Extract the [X, Y] coordinate from the center of the cell holding the provided text.  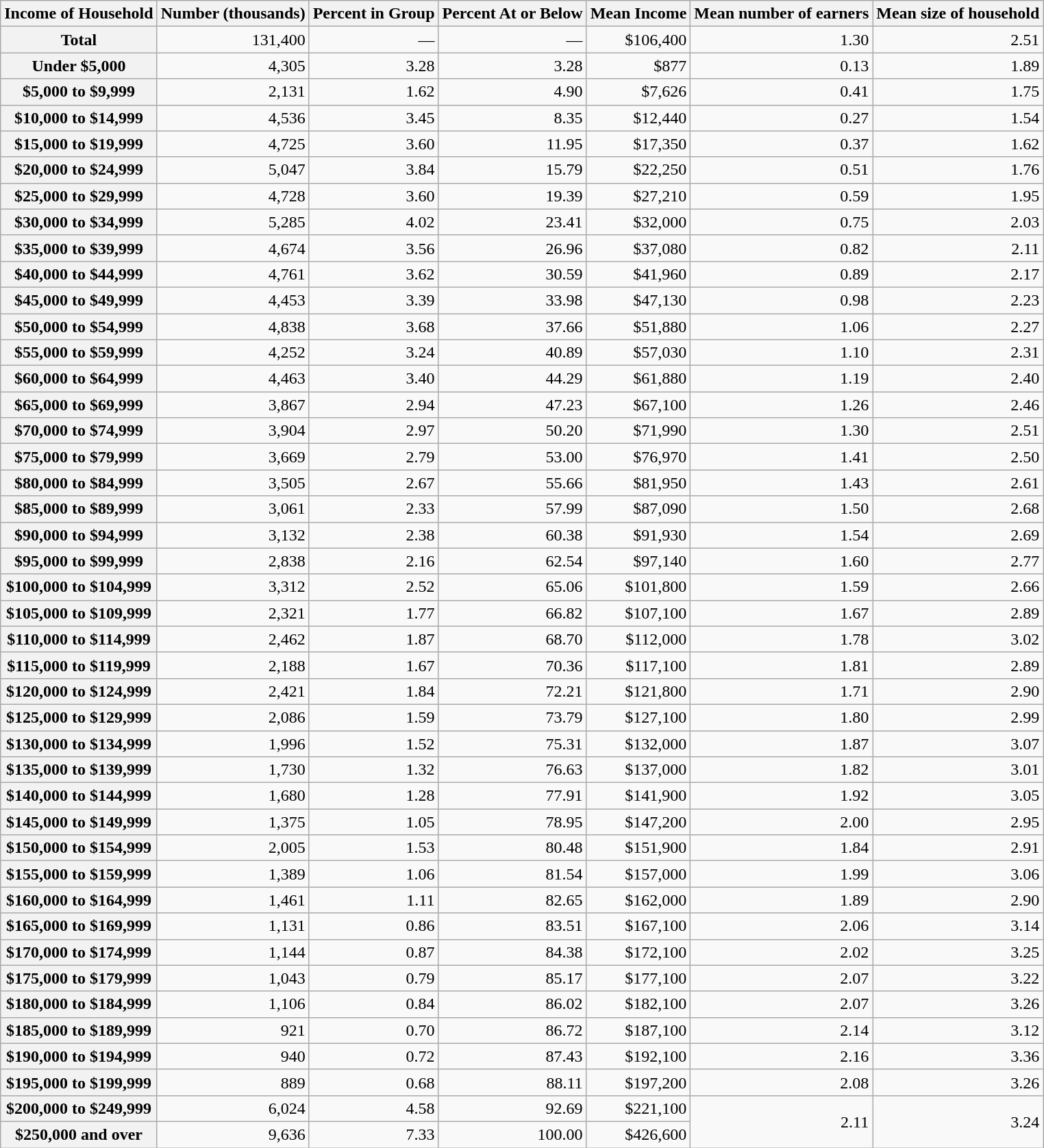
1.32 [374, 770]
$157,000 [638, 874]
83.51 [512, 926]
$101,800 [638, 587]
5,285 [233, 222]
0.79 [374, 978]
$115,000 to $119,999 [79, 665]
3,669 [233, 457]
70.36 [512, 665]
$25,000 to $29,999 [79, 196]
2.52 [374, 587]
2.97 [374, 431]
$127,100 [638, 717]
4,674 [233, 248]
4,536 [233, 118]
77.91 [512, 796]
921 [233, 1030]
2.23 [958, 300]
65.06 [512, 587]
23.41 [512, 222]
3,312 [233, 587]
$20,000 to $24,999 [79, 170]
$87,090 [638, 509]
$85,000 to $89,999 [79, 509]
$130,000 to $134,999 [79, 743]
2.91 [958, 848]
3.22 [958, 978]
1.99 [782, 874]
1,131 [233, 926]
4.02 [374, 222]
$121,800 [638, 691]
0.59 [782, 196]
7.33 [374, 1134]
1,680 [233, 796]
9,636 [233, 1134]
88.11 [512, 1082]
$221,100 [638, 1108]
$17,350 [638, 144]
80.48 [512, 848]
$197,200 [638, 1082]
$65,000 to $69,999 [79, 405]
75.31 [512, 743]
87.43 [512, 1056]
0.51 [782, 170]
4,252 [233, 353]
1.75 [958, 92]
$97,140 [638, 561]
Income of Household [79, 14]
30.59 [512, 274]
1.92 [782, 796]
3.39 [374, 300]
$22,250 [638, 170]
$135,000 to $139,999 [79, 770]
3.06 [958, 874]
1,375 [233, 822]
4,761 [233, 274]
Number (thousands) [233, 14]
0.75 [782, 222]
3.02 [958, 639]
1,996 [233, 743]
68.70 [512, 639]
$51,880 [638, 327]
$10,000 to $14,999 [79, 118]
$106,400 [638, 40]
0.87 [374, 952]
3.07 [958, 743]
$150,000 to $154,999 [79, 848]
$117,100 [638, 665]
86.72 [512, 1030]
$80,000 to $84,999 [79, 483]
2.02 [782, 952]
$180,000 to $184,999 [79, 1004]
2.50 [958, 457]
85.17 [512, 978]
73.79 [512, 717]
2,005 [233, 848]
0.89 [782, 274]
$71,990 [638, 431]
3,505 [233, 483]
$165,000 to $169,999 [79, 926]
$70,000 to $74,999 [79, 431]
$32,000 [638, 222]
$37,080 [638, 248]
2.00 [782, 822]
$175,000 to $179,999 [79, 978]
1,461 [233, 900]
4,838 [233, 327]
92.69 [512, 1108]
3.62 [374, 274]
$155,000 to $159,999 [79, 874]
1,144 [233, 952]
2.77 [958, 561]
2,838 [233, 561]
$76,970 [638, 457]
Under $5,000 [79, 66]
4,305 [233, 66]
$90,000 to $94,999 [79, 535]
0.84 [374, 1004]
$195,000 to $199,999 [79, 1082]
1.28 [374, 796]
0.37 [782, 144]
2.46 [958, 405]
81.54 [512, 874]
$145,000 to $149,999 [79, 822]
2,321 [233, 613]
3,867 [233, 405]
26.96 [512, 248]
$50,000 to $54,999 [79, 327]
131,400 [233, 40]
3.05 [958, 796]
$27,210 [638, 196]
2.61 [958, 483]
1,730 [233, 770]
Percent At or Below [512, 14]
0.72 [374, 1056]
$30,000 to $34,999 [79, 222]
4.58 [374, 1108]
62.54 [512, 561]
1,389 [233, 874]
72.21 [512, 691]
$107,100 [638, 613]
3,132 [233, 535]
$141,900 [638, 796]
0.41 [782, 92]
3,904 [233, 431]
$250,000 and over [79, 1134]
40.89 [512, 353]
1.05 [374, 822]
$120,000 to $124,999 [79, 691]
0.98 [782, 300]
86.02 [512, 1004]
44.29 [512, 379]
$5,000 to $9,999 [79, 92]
3.12 [958, 1030]
3.56 [374, 248]
55.66 [512, 483]
$185,000 to $189,999 [79, 1030]
4,728 [233, 196]
$151,900 [638, 848]
50.20 [512, 431]
Mean size of household [958, 14]
1.71 [782, 691]
76.63 [512, 770]
47.23 [512, 405]
$192,100 [638, 1056]
4.90 [512, 92]
2.08 [782, 1082]
$67,100 [638, 405]
$877 [638, 66]
Mean number of earners [782, 14]
82.65 [512, 900]
3.25 [958, 952]
$91,930 [638, 535]
2.14 [782, 1030]
Mean Income [638, 14]
0.82 [782, 248]
2.03 [958, 222]
2,086 [233, 717]
2.33 [374, 509]
$182,100 [638, 1004]
$55,000 to $59,999 [79, 353]
0.13 [782, 66]
1.43 [782, 483]
19.39 [512, 196]
0.70 [374, 1030]
1.76 [958, 170]
$187,100 [638, 1030]
78.95 [512, 822]
$172,100 [638, 952]
$35,000 to $39,999 [79, 248]
2.38 [374, 535]
1.41 [782, 457]
889 [233, 1082]
11.95 [512, 144]
2,188 [233, 665]
4,725 [233, 144]
$75,000 to $79,999 [79, 457]
2.69 [958, 535]
60.38 [512, 535]
5,047 [233, 170]
2.95 [958, 822]
37.66 [512, 327]
1,043 [233, 978]
3.36 [958, 1056]
$167,100 [638, 926]
$47,130 [638, 300]
2.67 [374, 483]
$105,000 to $109,999 [79, 613]
3.68 [374, 327]
$200,000 to $249,999 [79, 1108]
$110,000 to $114,999 [79, 639]
100.00 [512, 1134]
3.01 [958, 770]
1,106 [233, 1004]
$147,200 [638, 822]
1.81 [782, 665]
1.60 [782, 561]
2.06 [782, 926]
$132,000 [638, 743]
2,462 [233, 639]
$60,000 to $64,999 [79, 379]
2.17 [958, 274]
$162,000 [638, 900]
1.11 [374, 900]
2.40 [958, 379]
$140,000 to $144,999 [79, 796]
$40,000 to $44,999 [79, 274]
0.86 [374, 926]
$95,000 to $99,999 [79, 561]
$137,000 [638, 770]
$170,000 to $174,999 [79, 952]
66.82 [512, 613]
53.00 [512, 457]
1.50 [782, 509]
2,131 [233, 92]
Percent in Group [374, 14]
$15,000 to $19,999 [79, 144]
2.68 [958, 509]
15.79 [512, 170]
4,453 [233, 300]
1.78 [782, 639]
3.45 [374, 118]
$61,880 [638, 379]
2.31 [958, 353]
940 [233, 1056]
$100,000 to $104,999 [79, 587]
1.77 [374, 613]
2.27 [958, 327]
$160,000 to $164,999 [79, 900]
3.84 [374, 170]
6,024 [233, 1108]
$57,030 [638, 353]
1.19 [782, 379]
$112,000 [638, 639]
1.26 [782, 405]
$190,000 to $194,999 [79, 1056]
$12,440 [638, 118]
2.66 [958, 587]
$45,000 to $49,999 [79, 300]
3,061 [233, 509]
1.10 [782, 353]
57.99 [512, 509]
2.99 [958, 717]
0.27 [782, 118]
0.68 [374, 1082]
1.52 [374, 743]
2.94 [374, 405]
2,421 [233, 691]
Total [79, 40]
33.98 [512, 300]
1.53 [374, 848]
8.35 [512, 118]
$125,000 to $129,999 [79, 717]
$41,960 [638, 274]
3.40 [374, 379]
1.95 [958, 196]
1.80 [782, 717]
$7,626 [638, 92]
1.82 [782, 770]
3.14 [958, 926]
2.79 [374, 457]
$177,100 [638, 978]
84.38 [512, 952]
4,463 [233, 379]
$81,950 [638, 483]
$426,600 [638, 1134]
